Search for the cell housing the specified text and yield its [X, Y] center coordinate. 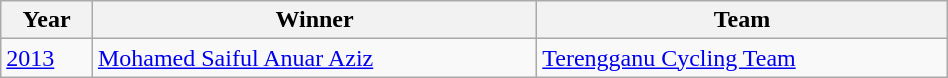
Terengganu Cycling Team [742, 58]
2013 [47, 58]
Winner [314, 20]
Team [742, 20]
Year [47, 20]
Mohamed Saiful Anuar Aziz [314, 58]
